Return (x, y) of the center of cell containing provided text 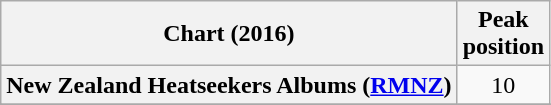
Peakposition (503, 34)
Chart (2016) (229, 34)
10 (503, 85)
New Zealand Heatseekers Albums (RMNZ) (229, 85)
